For the text-containing cell, return its midpoint in [X, Y] coordinate format. 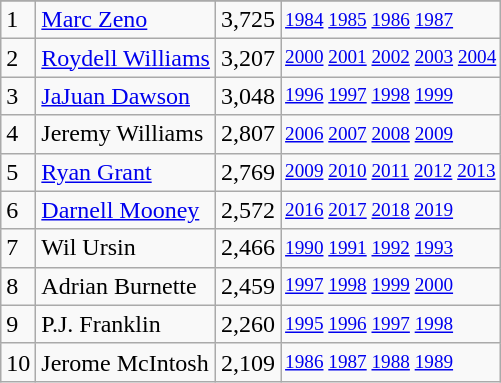
10 [18, 362]
9 [18, 324]
JaJuan Dawson [126, 96]
3,048 [248, 96]
1 [18, 20]
Roydell Williams [126, 58]
2 [18, 58]
2006 2007 2008 2009 [391, 134]
2,572 [248, 210]
2016 2017 2018 2019 [391, 210]
8 [18, 286]
1986 1987 1988 1989 [391, 362]
2,260 [248, 324]
2,769 [248, 172]
Marc Zeno [126, 20]
3 [18, 96]
2,459 [248, 286]
P.J. Franklin [126, 324]
1984 1985 1986 1987 [391, 20]
1990 1991 1992 1993 [391, 248]
6 [18, 210]
2009 2010 2011 2012 2013 [391, 172]
Wil Ursin [126, 248]
Darnell Mooney [126, 210]
1996 1997 1998 1999 [391, 96]
7 [18, 248]
2,466 [248, 248]
3,207 [248, 58]
2000 2001 2002 2003 2004 [391, 58]
1997 1998 1999 2000 [391, 286]
4 [18, 134]
Ryan Grant [126, 172]
Jerome McIntosh [126, 362]
3,725 [248, 20]
Jeremy Williams [126, 134]
2,807 [248, 134]
5 [18, 172]
Adrian Burnette [126, 286]
1995 1996 1997 1998 [391, 324]
2,109 [248, 362]
